Provide the (x, y) coordinate of the cell's center where the given text is located.  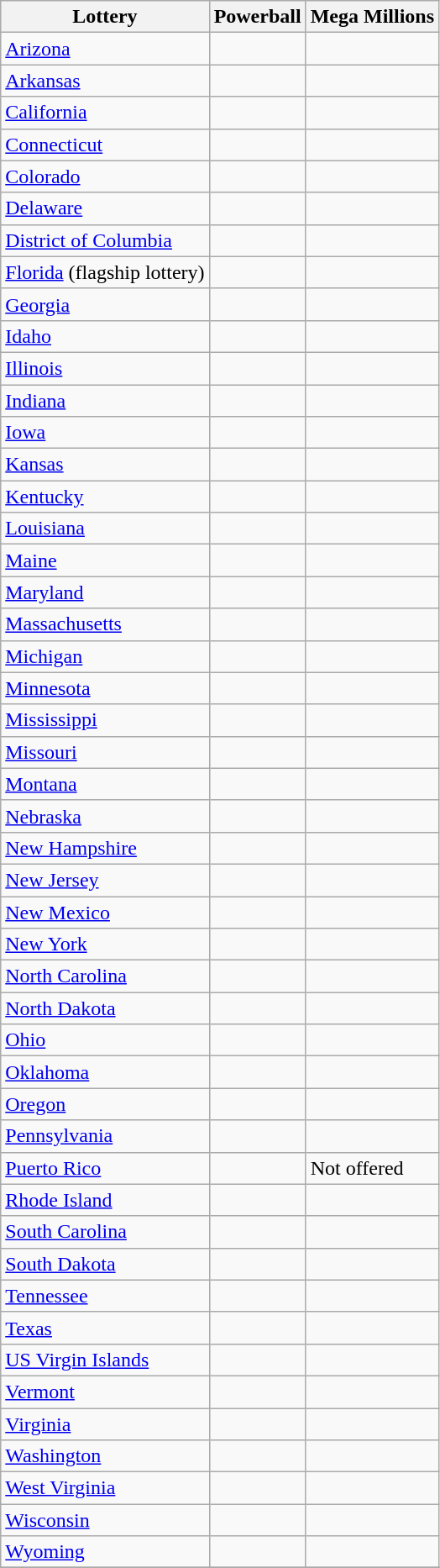
Not offered (372, 1168)
Louisiana (105, 529)
New Jersey (105, 880)
Illinois (105, 368)
Massachusetts (105, 624)
Oregon (105, 1104)
Georgia (105, 304)
Virginia (105, 1424)
Wisconsin (105, 1520)
Delaware (105, 208)
Kansas (105, 465)
Idaho (105, 336)
Iowa (105, 433)
Montana (105, 784)
California (105, 113)
US Virgin Islands (105, 1360)
Washington (105, 1456)
Texas (105, 1328)
Mississippi (105, 720)
North Dakota (105, 1008)
Ohio (105, 1040)
Tennessee (105, 1296)
Arkansas (105, 81)
Powerball (257, 17)
Maine (105, 560)
New York (105, 944)
Maryland (105, 592)
New Hampshire (105, 848)
Mega Millions (372, 17)
Connecticut (105, 145)
Michigan (105, 656)
Arizona (105, 49)
Puerto Rico (105, 1168)
North Carolina (105, 976)
Minnesota (105, 688)
New Mexico (105, 912)
West Virginia (105, 1488)
Oklahoma (105, 1072)
Wyoming (105, 1552)
Vermont (105, 1392)
Lottery (105, 17)
South Dakota (105, 1264)
Pennsylvania (105, 1136)
District of Columbia (105, 240)
Rhode Island (105, 1200)
Kentucky (105, 497)
Colorado (105, 176)
Florida (flagship lottery) (105, 272)
South Carolina (105, 1232)
Nebraska (105, 816)
Missouri (105, 752)
Indiana (105, 401)
